Extract the [x, y] coordinate from the center of the cell holding the provided text.  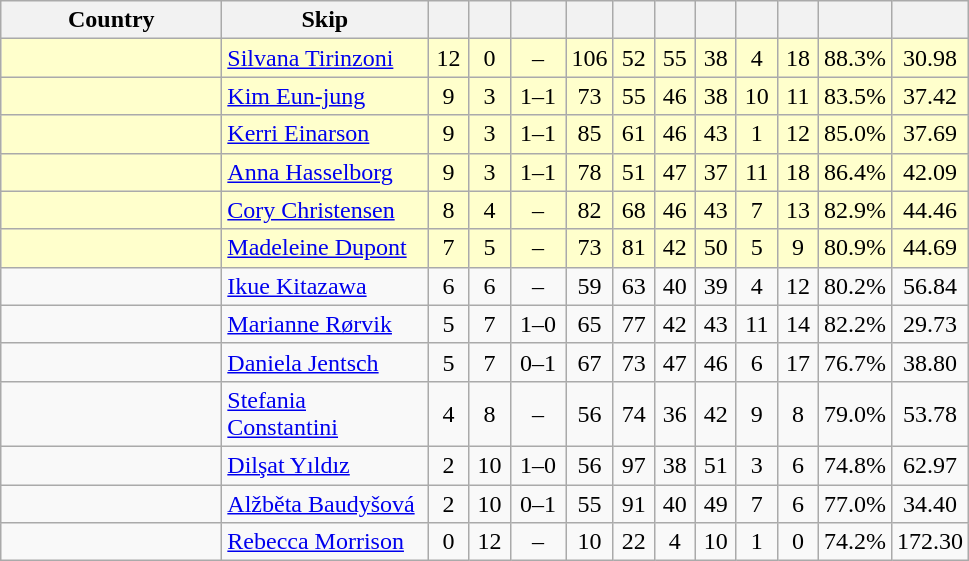
Marianne Rørvik [325, 324]
34.40 [930, 503]
106 [590, 58]
74.2% [854, 542]
44.46 [930, 210]
Dilşat Yıldız [325, 465]
29.73 [930, 324]
82.9% [854, 210]
52 [634, 58]
Kerri Einarson [325, 134]
83.5% [854, 96]
77 [634, 324]
82.2% [854, 324]
68 [634, 210]
Anna Hasselborg [325, 172]
85.0% [854, 134]
74.8% [854, 465]
78 [590, 172]
80.2% [854, 286]
62.97 [930, 465]
37.69 [930, 134]
86.4% [854, 172]
56.84 [930, 286]
37 [716, 172]
Madeleine Dupont [325, 248]
67 [590, 362]
Stefania Constantini [325, 414]
Skip [325, 20]
88.3% [854, 58]
82 [590, 210]
42.09 [930, 172]
17 [798, 362]
91 [634, 503]
65 [590, 324]
Cory Christensen [325, 210]
Silvana Tirinzoni [325, 58]
77.0% [854, 503]
14 [798, 324]
50 [716, 248]
39 [716, 286]
Alžběta Baudyšová [325, 503]
36 [674, 414]
74 [634, 414]
22 [634, 542]
85 [590, 134]
76.7% [854, 362]
30.98 [930, 58]
61 [634, 134]
44.69 [930, 248]
49 [716, 503]
59 [590, 286]
37.42 [930, 96]
13 [798, 210]
172.30 [930, 542]
81 [634, 248]
Kim Eun-jung [325, 96]
97 [634, 465]
63 [634, 286]
38.80 [930, 362]
Daniela Jentsch [325, 362]
Ikue Kitazawa [325, 286]
Country [112, 20]
Rebecca Morrison [325, 542]
53.78 [930, 414]
80.9% [854, 248]
79.0% [854, 414]
